Return [x, y] of the center of cell containing provided text 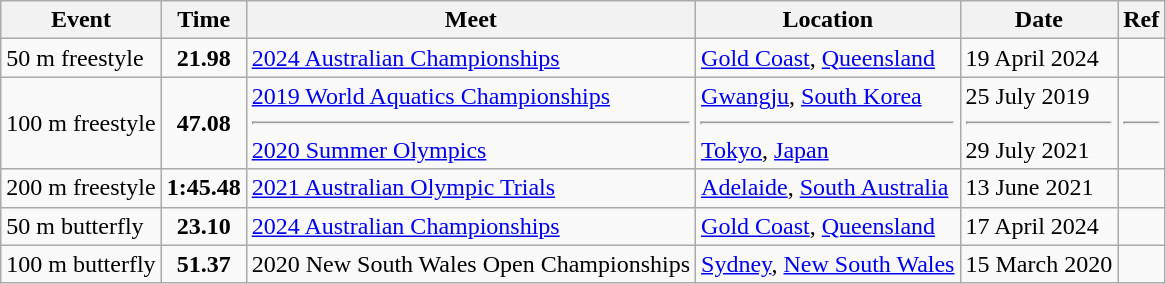
Adelaide, South Australia [828, 188]
15 March 2020 [1039, 264]
2021 Australian Olympic Trials [470, 188]
23.10 [204, 226]
25 July 2019 29 July 2021 [1039, 123]
200 m freestyle [81, 188]
2019 World Aquatics Championships 2020 Summer Olympics [470, 123]
Location [828, 20]
47.08 [204, 123]
Date [1039, 20]
50 m freestyle [81, 58]
Meet [470, 20]
19 April 2024 [1039, 58]
Sydney, New South Wales [828, 264]
Time [204, 20]
100 m butterfly [81, 264]
51.37 [204, 264]
2020 New South Wales Open Championships [470, 264]
100 m freestyle [81, 123]
1:45.48 [204, 188]
17 April 2024 [1039, 226]
Event [81, 20]
Gwangju, South Korea Tokyo, Japan [828, 123]
50 m butterfly [81, 226]
13 June 2021 [1039, 188]
21.98 [204, 58]
Ref [1142, 20]
